Determine the [x, y] coordinate at the center of the cell enclosing the given text.  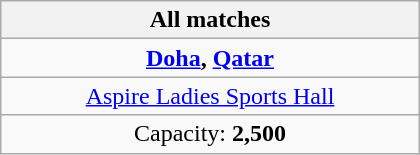
Doha, Qatar [210, 58]
Capacity: 2,500 [210, 134]
All matches [210, 20]
Aspire Ladies Sports Hall [210, 96]
